Provide the [x, y] coordinate of the cell's center where the given text is located.  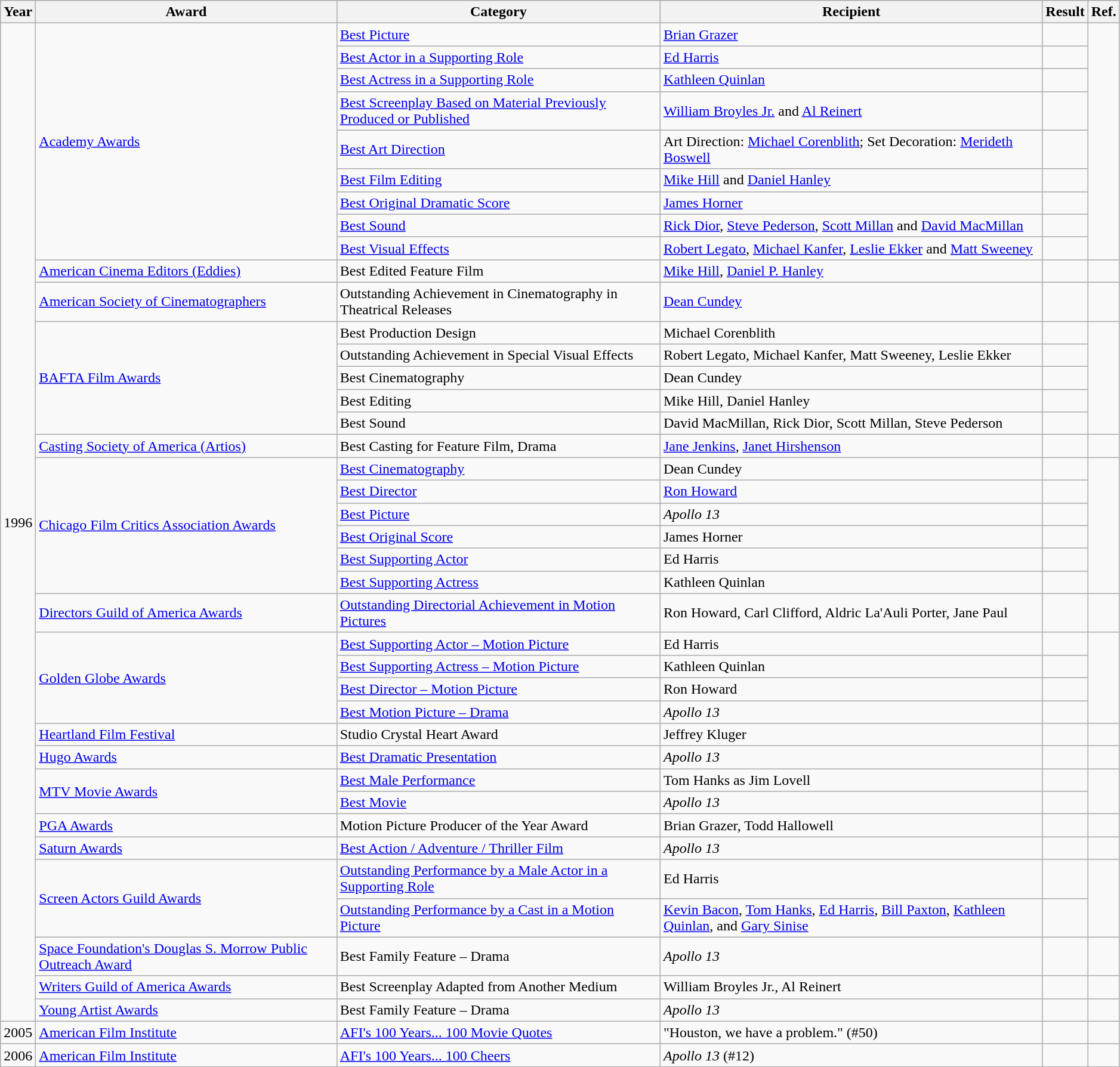
American Cinema Editors (Eddies) [186, 271]
Directors Guild of America Awards [186, 613]
BAFTA Film Awards [186, 378]
AFI's 100 Years... 100 Cheers [498, 1055]
Michael Corenblith [851, 332]
Best Film Editing [498, 180]
Best Director [498, 491]
Tom Hanks as Jim Lovell [851, 780]
Space Foundation's Douglas S. Morrow Public Outreach Award [186, 957]
Young Artist Awards [186, 1010]
Art Direction: Michael Corenblith; Set Decoration: Merideth Boswell [851, 149]
Outstanding Performance by a Cast in a Motion Picture [498, 917]
Ron Howard, Carl Clifford, Aldric La'Auli Porter, Jane Paul [851, 613]
American Society of Cinematographers [186, 302]
Best Original Score [498, 537]
Jane Jenkins, Janet Hirshenson [851, 446]
Casting Society of America (Artios) [186, 446]
Best Supporting Actor [498, 559]
David MacMillan, Rick Dior, Scott Millan, Steve Pederson [851, 423]
Best Visual Effects [498, 248]
Mike Hill and Daniel Hanley [851, 180]
PGA Awards [186, 825]
MTV Movie Awards [186, 791]
1996 [18, 522]
William Broyles Jr. and Al Reinert [851, 111]
Best Supporting Actress [498, 582]
Outstanding Directorial Achievement in Motion Pictures [498, 613]
Best Motion Picture – Drama [498, 712]
Best Actress in a Supporting Role [498, 80]
Robert Legato, Michael Kanfer, Leslie Ekker and Matt Sweeney [851, 248]
Best Male Performance [498, 780]
Category [498, 12]
Kevin Bacon, Tom Hanks, Ed Harris, Bill Paxton, Kathleen Quinlan, and Gary Sinise [851, 917]
Recipient [851, 12]
Rick Dior, Steve Pederson, Scott Millan and David MacMillan [851, 225]
Outstanding Performance by a Male Actor in a Supporting Role [498, 879]
Year [18, 12]
Best Dramatic Presentation [498, 757]
Best Supporting Actress – Motion Picture [498, 666]
Robert Legato, Michael Kanfer, Matt Sweeney, Leslie Ekker [851, 355]
Motion Picture Producer of the Year Award [498, 825]
Chicago Film Critics Association Awards [186, 525]
Best Editing [498, 401]
2005 [18, 1032]
Best Production Design [498, 332]
Heartland Film Festival [186, 735]
Mike Hill, Daniel Hanley [851, 401]
Brian Grazer [851, 35]
Brian Grazer, Todd Hallowell [851, 825]
Best Edited Feature Film [498, 271]
Result [1065, 12]
Screen Actors Guild Awards [186, 898]
Ref. [1104, 12]
Jeffrey Kluger [851, 735]
Academy Awards [186, 142]
Apollo 13 (#12) [851, 1055]
2006 [18, 1055]
Best Original Dramatic Score [498, 203]
Best Art Direction [498, 149]
"Houston, we have a problem." (#50) [851, 1032]
Mike Hill, Daniel P. Hanley [851, 271]
Golden Globe Awards [186, 678]
Best Casting for Feature Film, Drama [498, 446]
Outstanding Achievement in Special Visual Effects [498, 355]
Saturn Awards [186, 848]
Best Action / Adventure / Thriller Film [498, 848]
Best Screenplay Based on Material Previously Produced or Published [498, 111]
Outstanding Achievement in Cinematography in Theatrical Releases [498, 302]
AFI's 100 Years... 100 Movie Quotes [498, 1032]
Best Supporting Actor – Motion Picture [498, 644]
Hugo Awards [186, 757]
Studio Crystal Heart Award [498, 735]
William Broyles Jr., Al Reinert [851, 987]
Best Screenplay Adapted from Another Medium [498, 987]
Best Actor in a Supporting Role [498, 57]
Award [186, 12]
Best Movie [498, 803]
Best Director – Motion Picture [498, 689]
Writers Guild of America Awards [186, 987]
